Pinpoint the cell where the given text exists, returning its (x, y) midpoint coordinate. 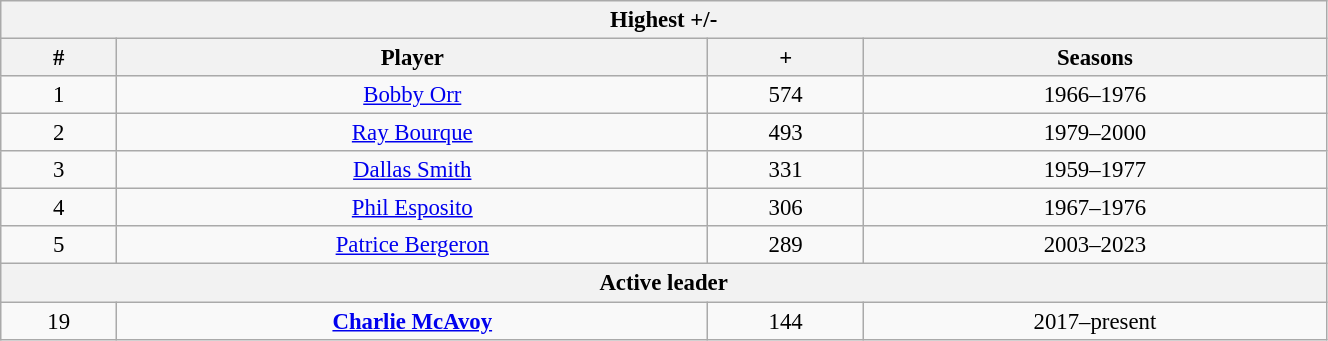
Player (412, 58)
493 (786, 133)
2003–2023 (1094, 245)
144 (786, 321)
1979–2000 (1094, 133)
Bobby Orr (412, 95)
331 (786, 170)
Dallas Smith (412, 170)
+ (786, 58)
# (59, 58)
306 (786, 208)
2017–present (1094, 321)
Ray Bourque (412, 133)
Seasons (1094, 58)
19 (59, 321)
5 (59, 245)
1 (59, 95)
1967–1976 (1094, 208)
Phil Esposito (412, 208)
Patrice Bergeron (412, 245)
2 (59, 133)
Charlie McAvoy (412, 321)
574 (786, 95)
289 (786, 245)
1959–1977 (1094, 170)
1966–1976 (1094, 95)
Highest +/- (664, 20)
Active leader (664, 283)
3 (59, 170)
4 (59, 208)
